Return the [x, y] coordinate for the center point of the cell that contains the specified text.  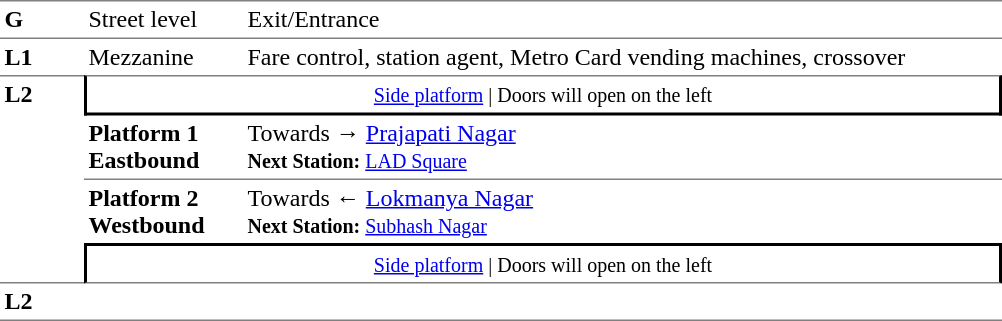
Fare control, station agent, Metro Card vending machines, crossover [622, 57]
Exit/Entrance [622, 20]
L1 [42, 57]
L2 [42, 179]
Towards → Prajapati NagarNext Station: LAD Square [622, 148]
Platform 1Eastbound [164, 148]
G [42, 20]
Street level [164, 20]
Platform 2Westbound [164, 212]
Towards ← Lokmanya NagarNext Station: Subhash Nagar [622, 212]
Mezzanine [164, 57]
